For the text-containing cell, return its midpoint in [X, Y] coordinate format. 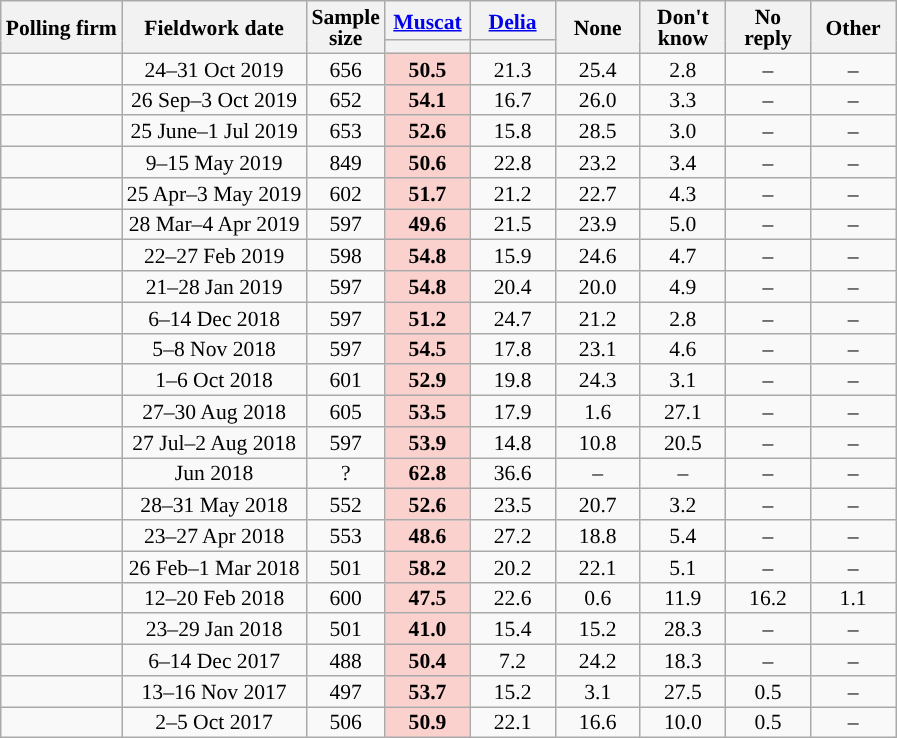
26 Feb–1 Mar 2018 [214, 566]
27.5 [682, 692]
Fieldwork date [214, 27]
28–31 May 2018 [214, 504]
24.6 [598, 256]
22.7 [598, 194]
18.8 [598, 536]
553 [345, 536]
652 [345, 100]
10.0 [682, 722]
28.5 [598, 132]
53.5 [428, 412]
27.1 [682, 412]
20.7 [598, 504]
27–30 Aug 2018 [214, 412]
49.6 [428, 224]
1.6 [598, 412]
24.7 [512, 318]
7.2 [512, 660]
Delia [512, 20]
9–15 May 2019 [214, 162]
6–14 Dec 2017 [214, 660]
15.9 [512, 256]
27.2 [512, 536]
17.9 [512, 412]
Polling firm [62, 27]
51.2 [428, 318]
25 June–1 Jul 2019 [214, 132]
50.5 [428, 68]
20.5 [682, 442]
27 Jul–2 Aug 2018 [214, 442]
58.2 [428, 566]
19.8 [512, 380]
20.0 [598, 286]
13–16 Nov 2017 [214, 692]
54.1 [428, 100]
18.3 [682, 660]
598 [345, 256]
4.9 [682, 286]
53.9 [428, 442]
1.1 [854, 598]
601 [345, 380]
5.1 [682, 566]
3.0 [682, 132]
24.2 [598, 660]
25.4 [598, 68]
36.6 [512, 474]
Jun 2018 [214, 474]
52.9 [428, 380]
3.4 [682, 162]
26.0 [598, 100]
849 [345, 162]
488 [345, 660]
3.3 [682, 100]
50.6 [428, 162]
16.2 [768, 598]
Other [854, 27]
20.2 [512, 566]
605 [345, 412]
41.0 [428, 630]
17.8 [512, 348]
5.0 [682, 224]
10.8 [598, 442]
24.3 [598, 380]
62.8 [428, 474]
54.5 [428, 348]
602 [345, 194]
23–29 Jan 2018 [214, 630]
21.3 [512, 68]
Muscat [428, 20]
25 Apr–3 May 2019 [214, 194]
50.4 [428, 660]
22–27 Feb 2019 [214, 256]
506 [345, 722]
? [345, 474]
3.2 [682, 504]
15.8 [512, 132]
50.9 [428, 722]
15.4 [512, 630]
4.3 [682, 194]
497 [345, 692]
5.4 [682, 536]
16.7 [512, 100]
6–14 Dec 2018 [214, 318]
4.7 [682, 256]
11.9 [682, 598]
51.7 [428, 194]
23.2 [598, 162]
4.6 [682, 348]
28.3 [682, 630]
48.6 [428, 536]
22.8 [512, 162]
2–5 Oct 2017 [214, 722]
22.6 [512, 598]
53.7 [428, 692]
Samplesize [345, 27]
23–27 Apr 2018 [214, 536]
1–6 Oct 2018 [214, 380]
653 [345, 132]
26 Sep–3 Oct 2019 [214, 100]
23.5 [512, 504]
12–20 Feb 2018 [214, 598]
47.5 [428, 598]
21–28 Jan 2019 [214, 286]
656 [345, 68]
23.9 [598, 224]
21.5 [512, 224]
20.4 [512, 286]
5–8 Nov 2018 [214, 348]
552 [345, 504]
24–31 Oct 2019 [214, 68]
28 Mar–4 Apr 2019 [214, 224]
No reply [768, 27]
23.1 [598, 348]
16.6 [598, 722]
600 [345, 598]
0.6 [598, 598]
Don't know [682, 27]
14.8 [512, 442]
None [598, 27]
